Return (x, y) of the center of cell containing provided text 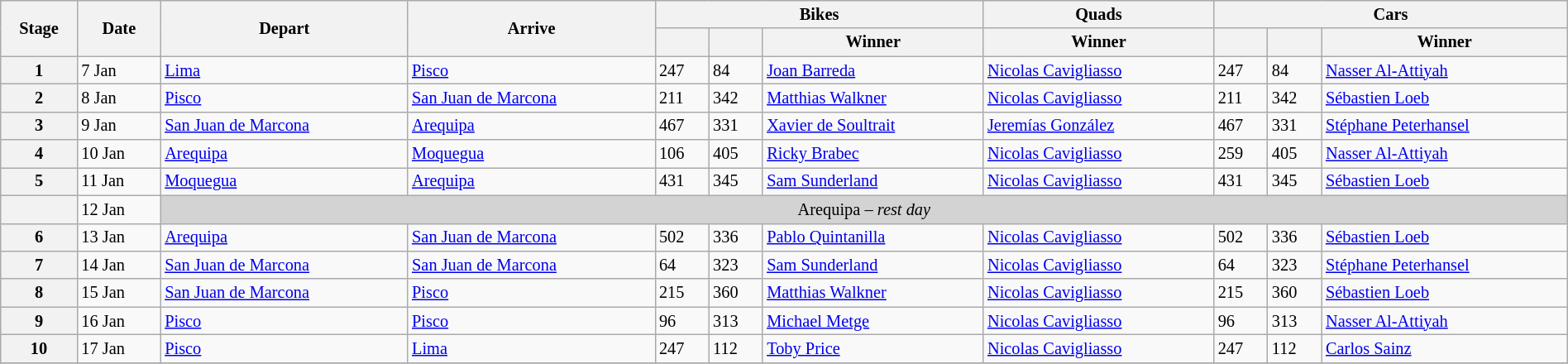
Ricky Brabec (873, 154)
14 Jan (119, 265)
1 (40, 70)
10 Jan (119, 154)
106 (681, 154)
8 Jan (119, 98)
Date (119, 28)
7 Jan (119, 70)
6 (40, 237)
Stage (40, 28)
Arequipa – rest day (863, 209)
17 Jan (119, 348)
Xavier de Soultrait (873, 126)
16 Jan (119, 321)
9 Jan (119, 126)
Michael Metge (873, 321)
15 Jan (119, 293)
12 Jan (119, 209)
Quads (1098, 14)
Carlos Sainz (1444, 348)
Pablo Quintanilla (873, 237)
5 (40, 181)
Toby Price (873, 348)
Bikes (819, 14)
8 (40, 293)
9 (40, 321)
Cars (1391, 14)
Joan Barreda (873, 70)
Arrive (531, 28)
11 Jan (119, 181)
2 (40, 98)
13 Jan (119, 237)
4 (40, 154)
Jeremías González (1098, 126)
3 (40, 126)
Depart (284, 28)
259 (1241, 154)
7 (40, 265)
10 (40, 348)
